Extract the [x, y] coordinate from the center of the cell holding the provided text.  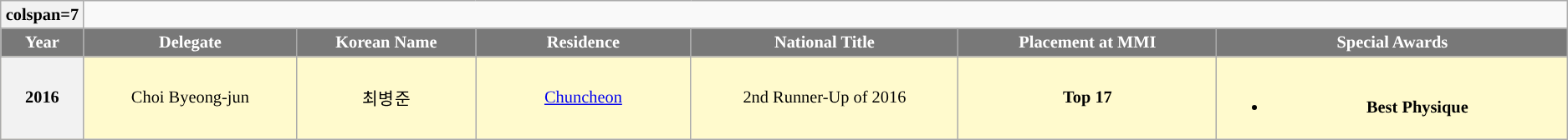
2016 [42, 97]
Year [42, 42]
Special Awards [1392, 42]
colspan=7 [42, 14]
Delegate [191, 42]
Best Physique [1392, 97]
Choi Byeong-jun [191, 97]
Korean Name [386, 42]
2nd Runner-Up of 2016 [825, 97]
Chuncheon [584, 97]
최병준 [386, 97]
Top 17 [1087, 97]
National Title [825, 42]
Residence [584, 42]
Placement at MMI [1087, 42]
